From the cell containing the given text, extract its center point as [x, y] coordinate. 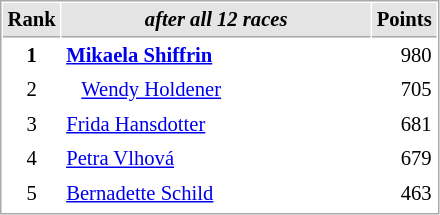
3 [32, 124]
1 [32, 56]
Petra Vlhová [216, 158]
after all 12 races [216, 20]
5 [32, 194]
Mikaela Shiffrin [216, 56]
Rank [32, 20]
681 [404, 124]
4 [32, 158]
463 [404, 194]
Points [404, 20]
Frida Hansdotter [216, 124]
679 [404, 158]
705 [404, 90]
2 [32, 90]
980 [404, 56]
Wendy Holdener [216, 90]
Bernadette Schild [216, 194]
